Output the [x, y] coordinate of the center of the cell containing the given text.  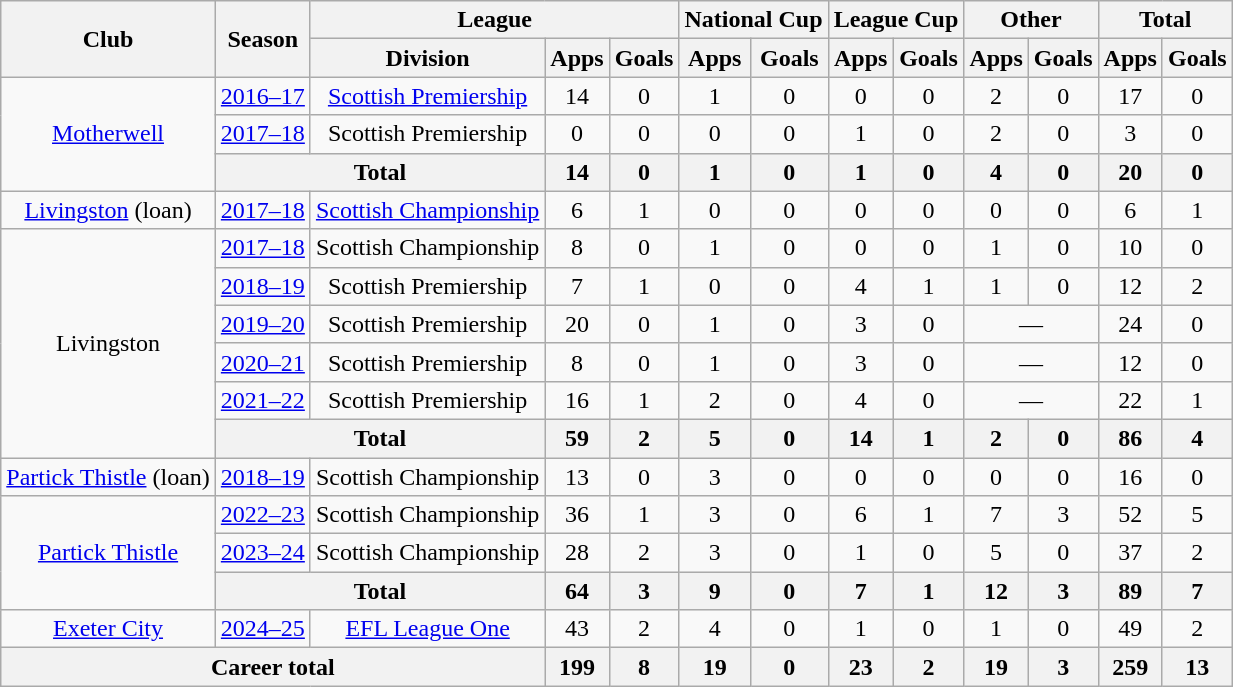
43 [577, 629]
Club [108, 39]
52 [1130, 515]
89 [1130, 591]
9 [715, 591]
2020–21 [262, 362]
Motherwell [108, 134]
Career total [273, 667]
17 [1130, 96]
22 [1130, 400]
36 [577, 515]
37 [1130, 553]
Livingston [108, 343]
EFL League One [427, 629]
86 [1130, 438]
59 [577, 438]
Division [427, 58]
2016–17 [262, 96]
Partick Thistle [108, 553]
2023–24 [262, 553]
259 [1130, 667]
2019–20 [262, 324]
Exeter City [108, 629]
10 [1130, 248]
League Cup [896, 20]
National Cup [754, 20]
Livingston (loan) [108, 210]
49 [1130, 629]
199 [577, 667]
2024–25 [262, 629]
28 [577, 553]
Other [1031, 20]
2022–23 [262, 515]
24 [1130, 324]
Season [262, 39]
Partick Thistle (loan) [108, 477]
64 [577, 591]
23 [860, 667]
2021–22 [262, 400]
League [494, 20]
